Search for the cell housing the specified text and yield its [x, y] center coordinate. 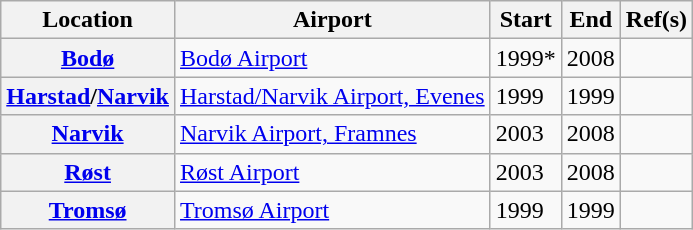
Tromsø Airport [332, 210]
Ref(s) [656, 20]
Location [88, 20]
Airport [332, 20]
Harstad/Narvik [88, 96]
Bodø [88, 58]
Bodø Airport [332, 58]
Start [526, 20]
Harstad/Narvik Airport, Evenes [332, 96]
Narvik [88, 134]
End [590, 20]
Røst Airport [332, 172]
Røst [88, 172]
Narvik Airport, Framnes [332, 134]
1999* [526, 58]
Tromsø [88, 210]
